Extract the [X, Y] coordinate from the center of the cell holding the provided text.  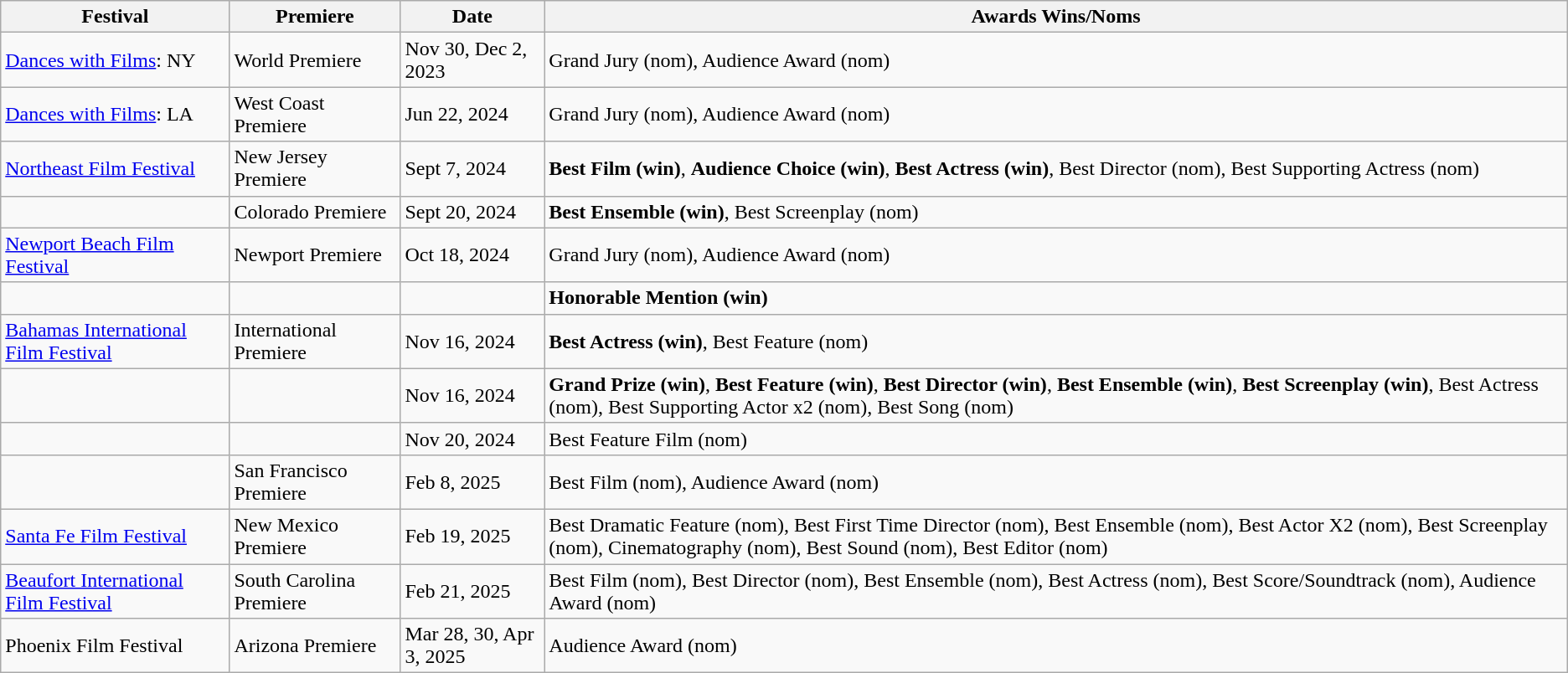
Phoenix Film Festival [116, 646]
Best Film (nom), Audience Award (nom) [1055, 482]
Feb 19, 2025 [472, 536]
Bahamas International Film Festival [116, 342]
Feb 21, 2025 [472, 591]
New Jersey Premiere [315, 169]
Jun 22, 2024 [472, 114]
Colorado Premiere [315, 212]
World Premiere [315, 60]
Nov 30, Dec 2, 2023 [472, 60]
Best Actress (win), Best Feature (nom) [1055, 342]
Dances with Films: LA [116, 114]
Newport Beach Film Festival [116, 254]
Northeast Film Festival [116, 169]
Sept 20, 2024 [472, 212]
New Mexico Premiere [315, 536]
Dances with Films: NY [116, 60]
Arizona Premiere [315, 646]
Festival [116, 17]
South Carolina Premiere [315, 591]
Date [472, 17]
Feb 8, 2025 [472, 482]
Newport Premiere [315, 254]
International Premiere [315, 342]
Best Ensemble (win), Best Screenplay (nom) [1055, 212]
Beaufort International Film Festival [116, 591]
Awards Wins/Noms [1055, 17]
Sept 7, 2024 [472, 169]
Nov 20, 2024 [472, 439]
Santa Fe Film Festival [116, 536]
Audience Award (nom) [1055, 646]
West Coast Premiere [315, 114]
Best Film (win), Audience Choice (win), Best Actress (win), Best Director (nom), Best Supporting Actress (nom) [1055, 169]
Oct 18, 2024 [472, 254]
Mar 28, 30, Apr 3, 2025 [472, 646]
Best Feature Film (nom) [1055, 439]
Premiere [315, 17]
San Francisco Premiere [315, 482]
Honorable Mention (win) [1055, 298]
Best Film (nom), Best Director (nom), Best Ensemble (nom), Best Actress (nom), Best Score/Soundtrack (nom), Audience Award (nom) [1055, 591]
